Find where the given text appears and provide that cell's center as [x, y] coordinate. 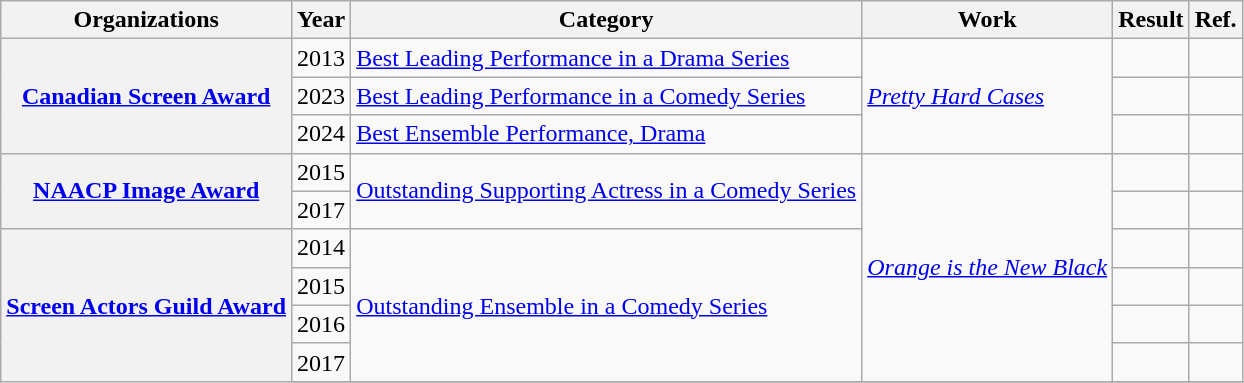
Best Ensemble Performance, Drama [606, 134]
Category [606, 20]
2016 [322, 324]
Best Leading Performance in a Comedy Series [606, 96]
Canadian Screen Award [146, 96]
Result [1151, 20]
Orange is the New Black [988, 267]
Outstanding Ensemble in a Comedy Series [606, 305]
Outstanding Supporting Actress in a Comedy Series [606, 191]
2013 [322, 58]
Screen Actors Guild Award [146, 305]
2023 [322, 96]
Best Leading Performance in a Drama Series [606, 58]
NAACP Image Award [146, 191]
2024 [322, 134]
Work [988, 20]
Ref. [1216, 20]
Pretty Hard Cases [988, 96]
Organizations [146, 20]
Year [322, 20]
2014 [322, 248]
